Output the [X, Y] coordinate of the center of the cell containing the given text.  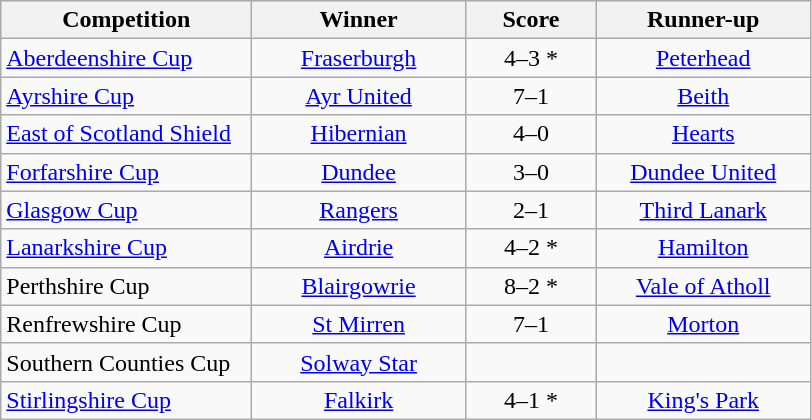
Dundee United [703, 172]
Rangers [359, 210]
Ayr United [359, 96]
2–1 [530, 210]
Runner-up [703, 20]
Stirlingshire Cup [126, 400]
Renfrewshire Cup [126, 324]
Third Lanark [703, 210]
St Mirren [359, 324]
Peterhead [703, 58]
4–0 [530, 134]
East of Scotland Shield [126, 134]
Southern Counties Cup [126, 362]
4–1 * [530, 400]
Perthshire Cup [126, 286]
Airdrie [359, 248]
Dundee [359, 172]
4–2 * [530, 248]
Hamilton [703, 248]
4–3 * [530, 58]
Competition [126, 20]
Blairgowrie [359, 286]
Winner [359, 20]
Score [530, 20]
Fraserburgh [359, 58]
King's Park [703, 400]
Ayrshire Cup [126, 96]
Glasgow Cup [126, 210]
Hibernian [359, 134]
Lanarkshire Cup [126, 248]
Beith [703, 96]
Vale of Atholl [703, 286]
Solway Star [359, 362]
Falkirk [359, 400]
3–0 [530, 172]
Aberdeenshire Cup [126, 58]
8–2 * [530, 286]
Hearts [703, 134]
Forfarshire Cup [126, 172]
Morton [703, 324]
